Output the [X, Y] coordinate of the center of the cell containing the given text.  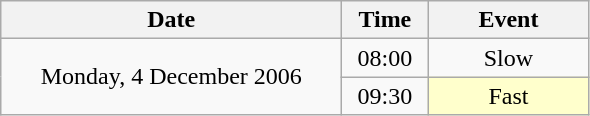
09:30 [385, 96]
08:00 [385, 58]
Fast [508, 96]
Event [508, 20]
Date [172, 20]
Time [385, 20]
Monday, 4 December 2006 [172, 77]
Slow [508, 58]
